Provide the [x, y] coordinate of the cell's center where the given text is located.  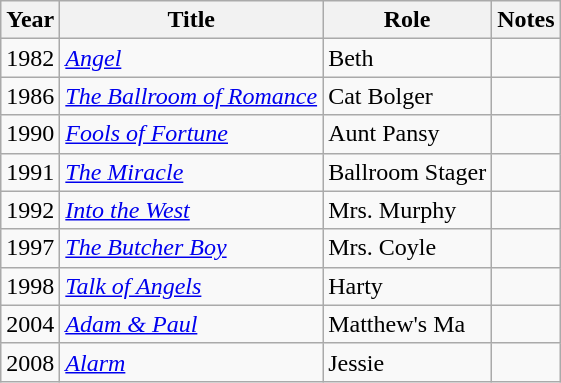
Fools of Fortune [192, 134]
Cat Bolger [408, 96]
Title [192, 20]
1998 [30, 286]
Role [408, 20]
Harty [408, 286]
1982 [30, 58]
Mrs. Murphy [408, 210]
Mrs. Coyle [408, 248]
The Ballroom of Romance [192, 96]
Matthew's Ma [408, 324]
Aunt Pansy [408, 134]
Angel [192, 58]
The Miracle [192, 172]
1986 [30, 96]
Into the West [192, 210]
Talk of Angels [192, 286]
The Butcher Boy [192, 248]
1997 [30, 248]
Adam & Paul [192, 324]
2008 [30, 362]
1990 [30, 134]
Year [30, 20]
1991 [30, 172]
Alarm [192, 362]
Beth [408, 58]
1992 [30, 210]
Notes [526, 20]
2004 [30, 324]
Ballroom Stager [408, 172]
Jessie [408, 362]
